Search for the cell housing the specified text and yield its (X, Y) center coordinate. 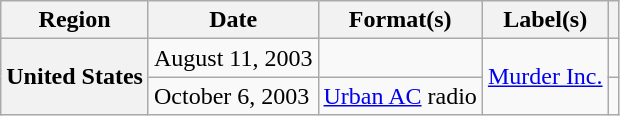
Label(s) (545, 20)
Urban AC radio (400, 96)
Date (233, 20)
August 11, 2003 (233, 58)
United States (75, 77)
Murder Inc. (545, 77)
October 6, 2003 (233, 96)
Format(s) (400, 20)
Region (75, 20)
